Return the [x, y] coordinate for the center point of the cell that contains the specified text.  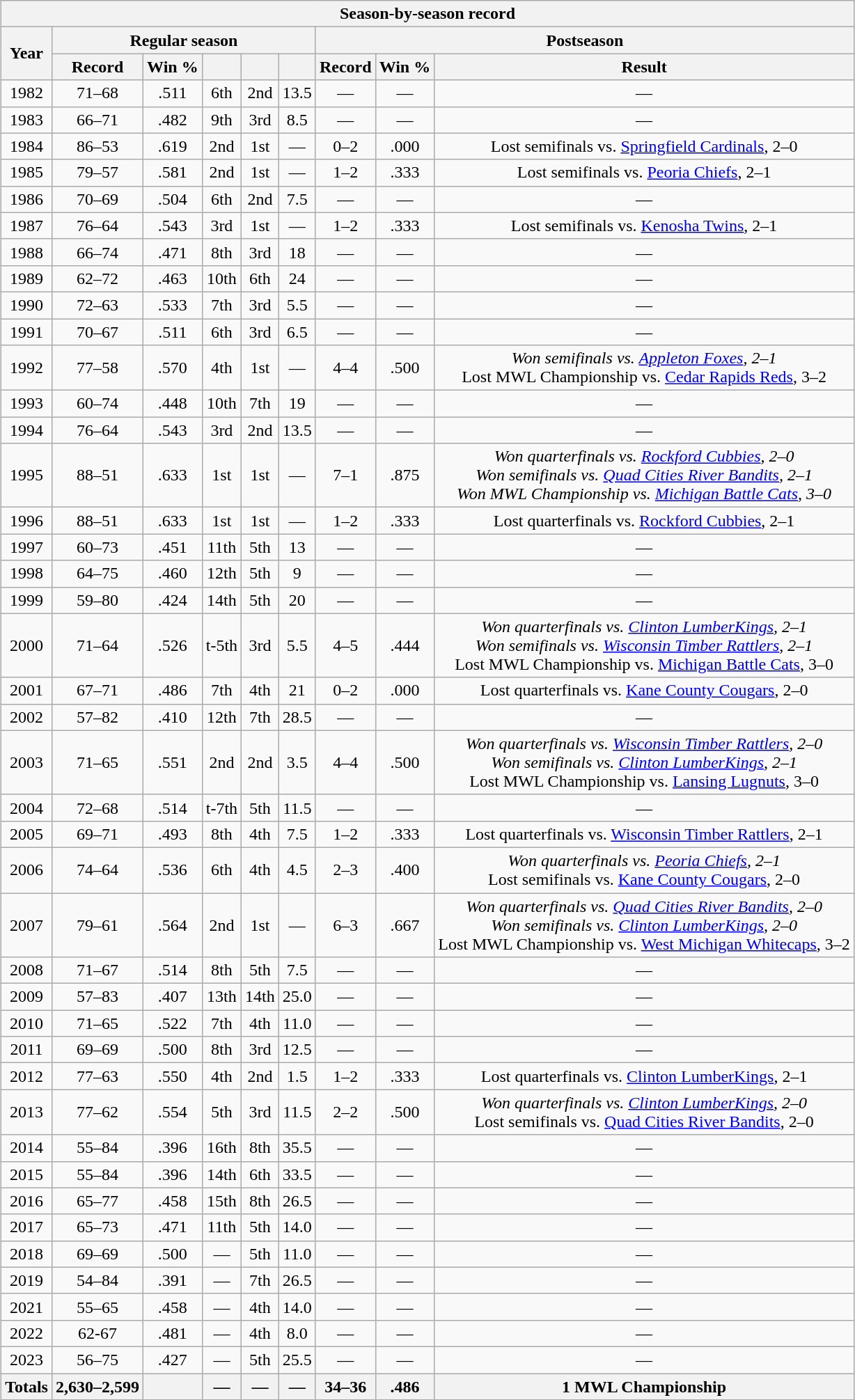
.551 [173, 762]
25.0 [297, 997]
15th [221, 1201]
77–62 [97, 1112]
2009 [26, 997]
.564 [173, 925]
2016 [26, 1201]
57–82 [97, 717]
.448 [173, 404]
2013 [26, 1112]
56–75 [97, 1360]
1987 [26, 226]
2–3 [345, 870]
Lost semifinals vs. Springfield Cardinals, 2–0 [645, 146]
1990 [26, 305]
6.5 [297, 332]
72–63 [97, 305]
.407 [173, 997]
Totals [26, 1386]
71–67 [97, 970]
2010 [26, 1023]
64–75 [97, 574]
1 MWL Championship [645, 1386]
19 [297, 404]
1997 [26, 547]
Lost semifinals vs. Peoria Chiefs, 2–1 [645, 173]
Lost quarterfinals vs. Rockford Cubbies, 2–1 [645, 521]
.481 [173, 1333]
2000 [26, 645]
1998 [26, 574]
Won quarterfinals vs. Clinton LumberKings, 2–1Won semifinals vs. Wisconsin Timber Rattlers, 2–1Lost MWL Championship vs. Michigan Battle Cats, 3–0 [645, 645]
.444 [405, 645]
Lost semifinals vs. Kenosha Twins, 2–1 [645, 226]
.427 [173, 1360]
25.5 [297, 1360]
70–67 [97, 332]
.504 [173, 199]
.493 [173, 834]
66–71 [97, 120]
35.5 [297, 1148]
.554 [173, 1112]
2005 [26, 834]
Postseason [585, 40]
3.5 [297, 762]
12.5 [297, 1050]
13 [297, 547]
Lost quarterfinals vs. Wisconsin Timber Rattlers, 2–1 [645, 834]
Won semifinals vs. Appleton Foxes, 2–1Lost MWL Championship vs. Cedar Rapids Reds, 3–2 [645, 368]
54–84 [97, 1280]
2003 [26, 762]
Lost quarterfinals vs. Clinton LumberKings, 2–1 [645, 1076]
86–53 [97, 146]
.536 [173, 870]
2,630–2,599 [97, 1386]
1995 [26, 475]
57–83 [97, 997]
2019 [26, 1280]
1983 [26, 120]
1.5 [297, 1076]
1991 [26, 332]
2022 [26, 1333]
Won quarterfinals vs. Wisconsin Timber Rattlers, 2–0Won semifinals vs. Clinton LumberKings, 2–1Lost MWL Championship vs. Lansing Lugnuts, 3–0 [645, 762]
.482 [173, 120]
65–73 [97, 1227]
Result [645, 67]
.424 [173, 600]
2018 [26, 1254]
2023 [26, 1360]
2015 [26, 1174]
71–68 [97, 93]
.391 [173, 1280]
16th [221, 1148]
77–58 [97, 368]
2002 [26, 717]
1985 [26, 173]
1992 [26, 368]
1988 [26, 252]
70–69 [97, 199]
9 [297, 574]
Lost quarterfinals vs. Kane County Cougars, 2–0 [645, 691]
71–64 [97, 645]
20 [297, 600]
1999 [26, 600]
.526 [173, 645]
1989 [26, 278]
.463 [173, 278]
Regular season [184, 40]
4–5 [345, 645]
.875 [405, 475]
8.0 [297, 1333]
Won quarterfinals vs. Peoria Chiefs, 2–1Lost semifinals vs. Kane County Cougars, 2–0 [645, 870]
62–72 [97, 278]
Year [26, 54]
.522 [173, 1023]
18 [297, 252]
1996 [26, 521]
2004 [26, 808]
9th [221, 120]
6–3 [345, 925]
60–74 [97, 404]
77–63 [97, 1076]
.581 [173, 173]
33.5 [297, 1174]
Won quarterfinals vs. Rockford Cubbies, 2–0Won semifinals vs. Quad Cities River Bandits, 2–1Won MWL Championship vs. Michigan Battle Cats, 3–0 [645, 475]
60–73 [97, 547]
59–80 [97, 600]
2017 [26, 1227]
2011 [26, 1050]
28.5 [297, 717]
21 [297, 691]
t-7th [221, 808]
.570 [173, 368]
1986 [26, 199]
Won quarterfinals vs. Quad Cities River Bandits, 2–0Won semifinals vs. Clinton LumberKings, 2–0Lost MWL Championship vs. West Michigan Whitecaps, 3–2 [645, 925]
Won quarterfinals vs. Clinton LumberKings, 2–0Lost semifinals vs. Quad Cities River Bandits, 2–0 [645, 1112]
.619 [173, 146]
.451 [173, 547]
.533 [173, 305]
1982 [26, 93]
34–36 [345, 1386]
t-5th [221, 645]
2014 [26, 1148]
13th [221, 997]
4.5 [297, 870]
2007 [26, 925]
69–71 [97, 834]
2006 [26, 870]
67–71 [97, 691]
79–57 [97, 173]
2008 [26, 970]
.460 [173, 574]
62-67 [97, 1333]
24 [297, 278]
66–74 [97, 252]
2012 [26, 1076]
Season-by-season record [427, 14]
.410 [173, 717]
.550 [173, 1076]
1994 [26, 430]
72–68 [97, 808]
2001 [26, 691]
2021 [26, 1307]
74–64 [97, 870]
55–65 [97, 1307]
65–77 [97, 1201]
1993 [26, 404]
2–2 [345, 1112]
.400 [405, 870]
7–1 [345, 475]
8.5 [297, 120]
79–61 [97, 925]
.667 [405, 925]
1984 [26, 146]
